Pinpoint the cell where the given text exists, returning its (X, Y) midpoint coordinate. 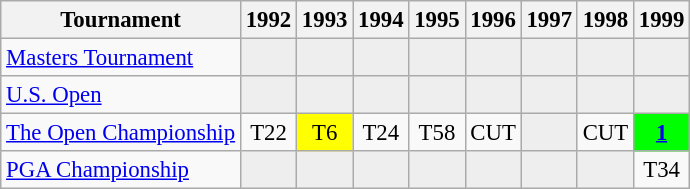
Tournament (121, 20)
U.S. Open (121, 95)
T24 (381, 133)
1999 (661, 20)
1994 (381, 20)
1995 (437, 20)
1993 (325, 20)
1997 (549, 20)
1998 (605, 20)
Masters Tournament (121, 58)
T22 (268, 133)
1992 (268, 20)
1 (661, 133)
PGA Championship (121, 170)
T34 (661, 170)
1996 (493, 20)
T6 (325, 133)
T58 (437, 133)
The Open Championship (121, 133)
